Identify which cell holds the provided text, then report its [x, y] central coordinate. 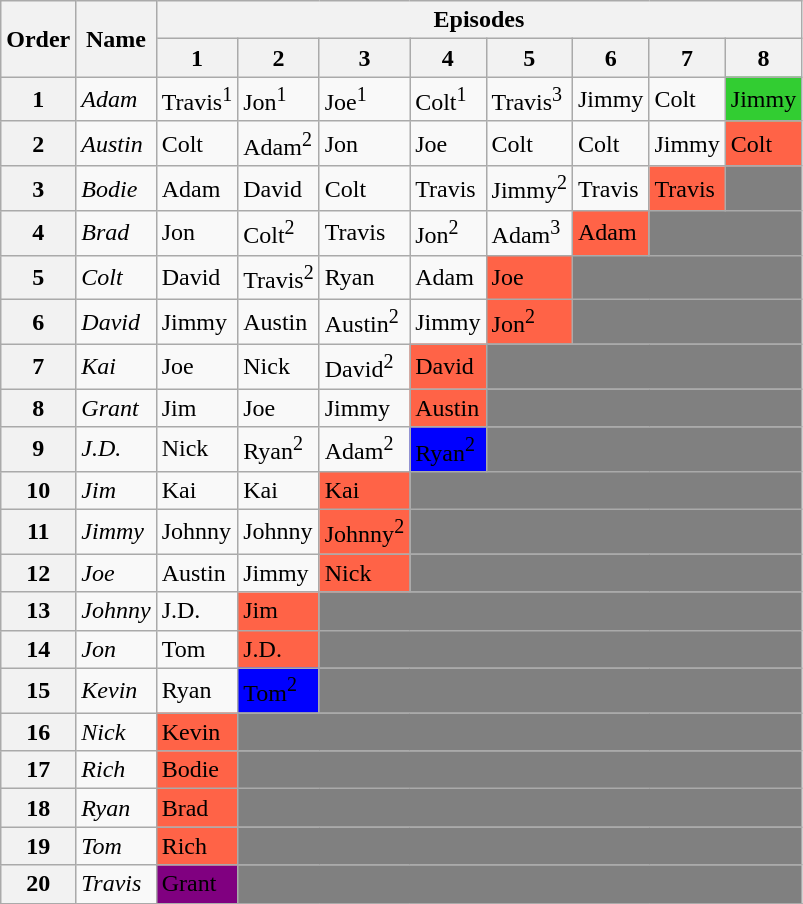
Travis1 [197, 100]
13 [38, 611]
Austin2 [364, 322]
David2 [364, 366]
Order [38, 39]
20 [38, 884]
Jon1 [279, 100]
Tom2 [279, 690]
14 [38, 649]
11 [38, 532]
12 [38, 573]
Travis3 [529, 100]
19 [38, 846]
Name [116, 39]
Joe1 [364, 100]
Travis2 [279, 278]
18 [38, 808]
9 [38, 450]
Colt2 [279, 234]
17 [38, 770]
Colt1 [448, 100]
Adam3 [529, 234]
16 [38, 732]
Episodes [479, 20]
10 [38, 490]
15 [38, 690]
Jimmy2 [529, 188]
Johnny2 [364, 532]
